Provide the [x, y] coordinate of the cell's center where the given text is located.  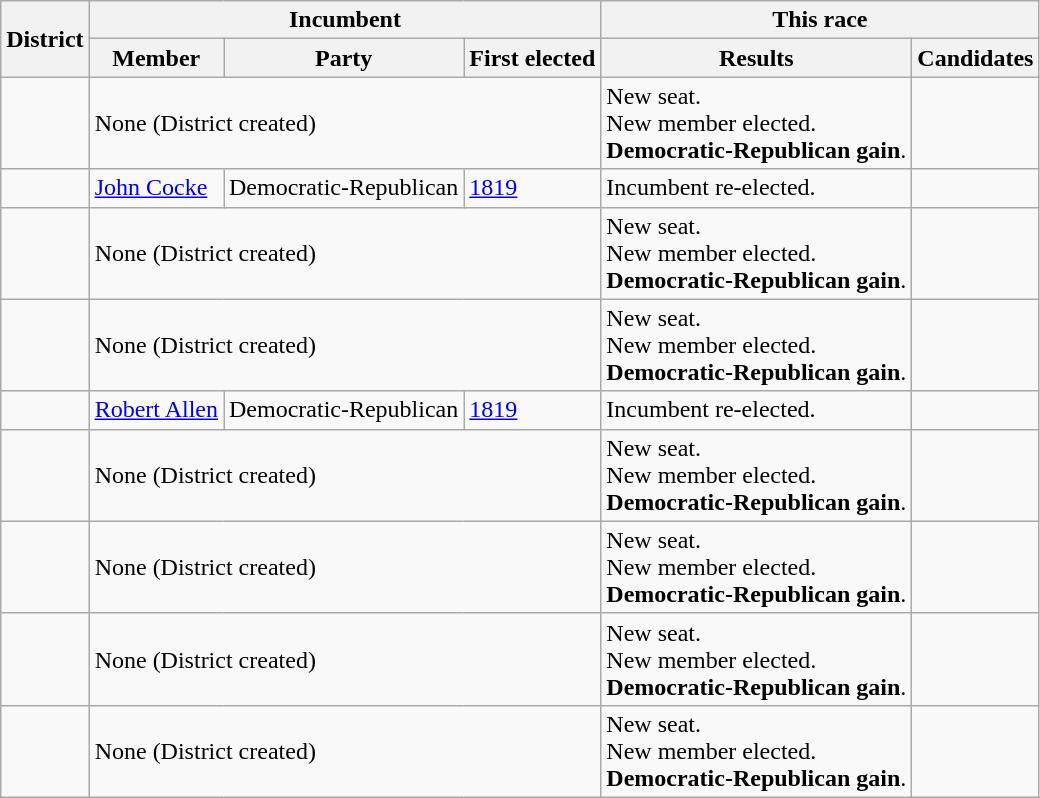
Party [344, 58]
District [45, 39]
Member [156, 58]
Candidates [976, 58]
This race [820, 20]
Incumbent [345, 20]
Results [756, 58]
First elected [532, 58]
Robert Allen [156, 410]
John Cocke [156, 188]
